For the text-containing cell, return its midpoint in [X, Y] coordinate format. 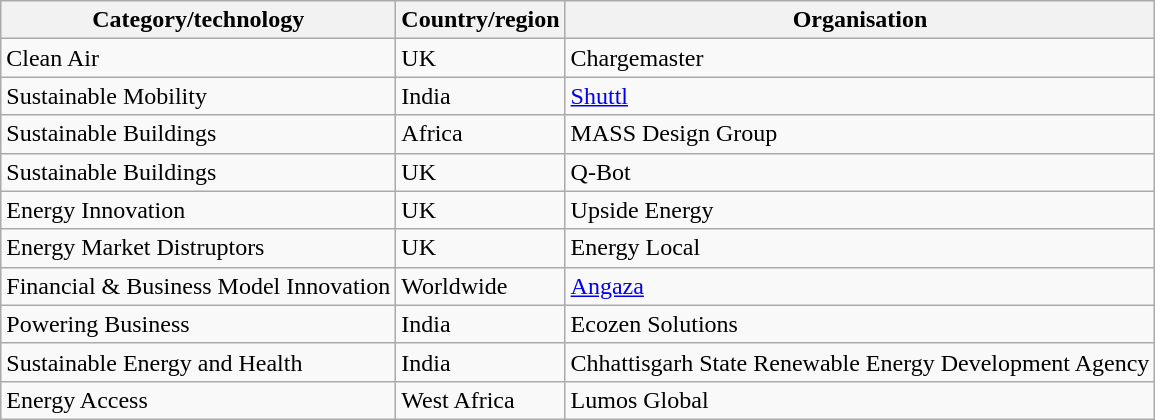
Shuttl [860, 96]
Category/technology [198, 20]
Chhattisgarh State Renewable Energy Development Agency [860, 362]
Lumos Global [860, 400]
Chargemaster [860, 58]
West Africa [480, 400]
Energy Market Distruptors [198, 248]
Africa [480, 134]
Ecozen Solutions [860, 324]
Energy Access [198, 400]
Organisation [860, 20]
Financial & Business Model Innovation [198, 286]
Sustainable Mobility [198, 96]
Sustainable Energy and Health [198, 362]
Angaza [860, 286]
Worldwide [480, 286]
Upside Energy [860, 210]
Country/region [480, 20]
MASS Design Group [860, 134]
Energy Innovation [198, 210]
Clean Air [198, 58]
Energy Local [860, 248]
Q-Bot [860, 172]
Powering Business [198, 324]
